From the cell containing the given text, extract its center point as (X, Y) coordinate. 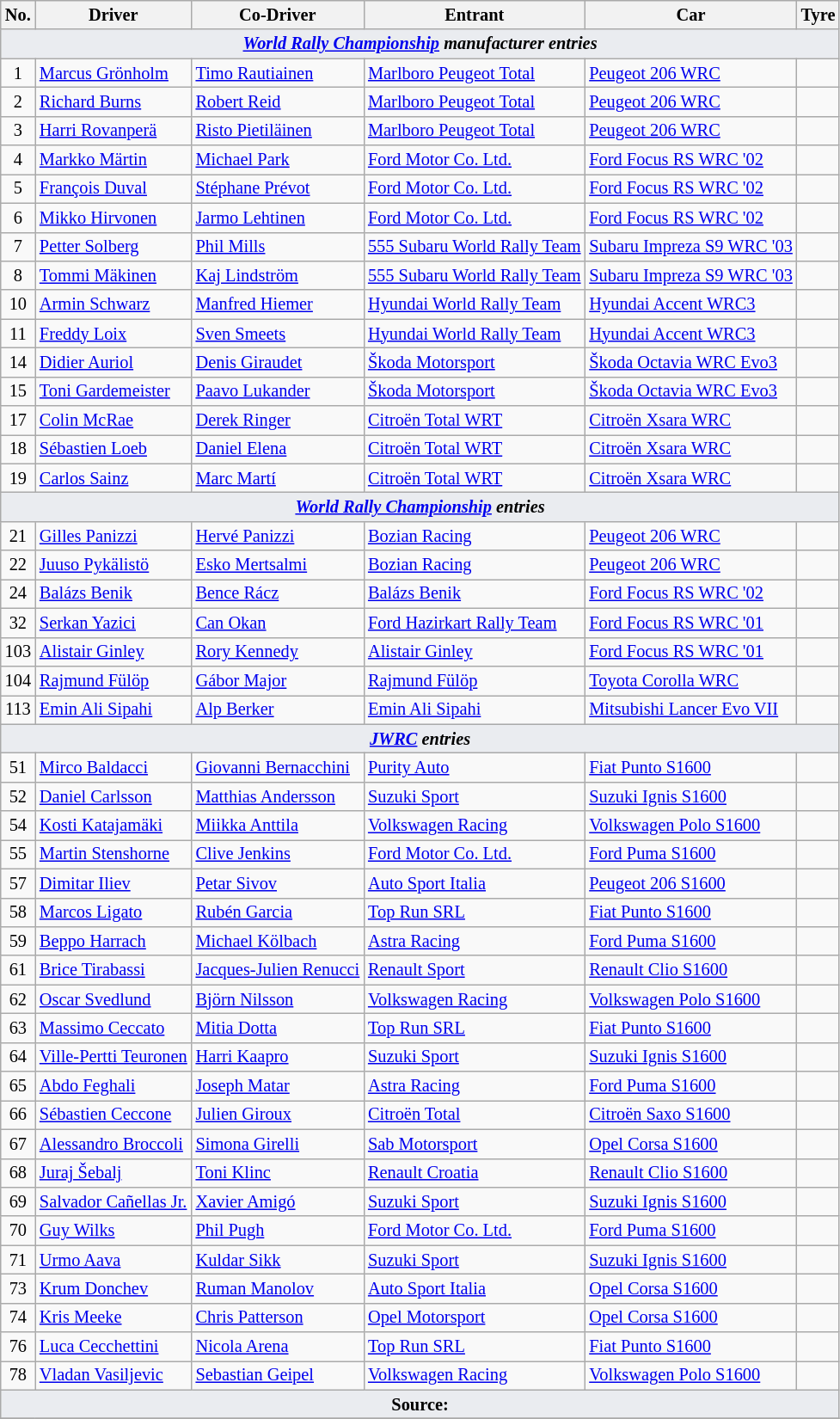
21 (18, 536)
55 (18, 854)
Citroën Total (475, 1115)
Urmo Aava (113, 1260)
Abdo Feghali (113, 1086)
Guy Wilks (113, 1231)
70 (18, 1231)
Massimo Ceccato (113, 1028)
58 (18, 912)
Sébastien Loeb (113, 449)
59 (18, 941)
Björn Nilsson (278, 999)
Esko Mertsalmi (278, 565)
Timo Rautiainen (278, 73)
Xavier Amigó (278, 1201)
6 (18, 218)
Jarmo Lehtinen (278, 218)
5 (18, 188)
Stéphane Prévot (278, 188)
74 (18, 1318)
Kosti Katajamäki (113, 826)
51 (18, 767)
World Rally Championship manufacturer entries (420, 44)
Toni Gardemeister (113, 391)
32 (18, 623)
Ville-Pertti Teuronen (113, 1057)
Sebastian Geipel (278, 1375)
Risto Pietiläinen (278, 131)
52 (18, 796)
Giovanni Bernacchini (278, 767)
Kris Meeke (113, 1318)
Purity Auto (475, 767)
Paavo Lukander (278, 391)
Entrant (475, 15)
78 (18, 1375)
69 (18, 1201)
Armin Schwarz (113, 304)
11 (18, 334)
Peugeot 206 S1600 (690, 883)
Toni Klinc (278, 1173)
Salvador Cañellas Jr. (113, 1201)
World Rally Championship entries (420, 507)
Driver (113, 15)
Renault Croatia (475, 1173)
Alp Berker (278, 709)
Juraj Šebalj (113, 1173)
24 (18, 593)
57 (18, 883)
Alessandro Broccoli (113, 1144)
Gilles Panizzi (113, 536)
Martin Stenshorne (113, 854)
Harri Kaapro (278, 1057)
103 (18, 652)
Opel Motorsport (475, 1318)
Denis Giraudet (278, 362)
2 (18, 101)
67 (18, 1144)
73 (18, 1288)
Ruman Manolov (278, 1288)
Manfred Hiemer (278, 304)
63 (18, 1028)
15 (18, 391)
3 (18, 131)
18 (18, 449)
54 (18, 826)
61 (18, 970)
Phil Mills (278, 247)
Petter Solberg (113, 247)
Hervé Panizzi (278, 536)
Car (690, 15)
Citroën Saxo S1600 (690, 1115)
64 (18, 1057)
Juuso Pykälistö (113, 565)
Renault Sport (475, 970)
Miikka Anttila (278, 826)
Mitsubishi Lancer Evo VII (690, 709)
14 (18, 362)
Marcos Ligato (113, 912)
Vladan Vasiljevic (113, 1375)
66 (18, 1115)
Toyota Corolla WRC (690, 680)
Petar Sivov (278, 883)
22 (18, 565)
10 (18, 304)
Beppo Harrach (113, 941)
Tyre (819, 15)
Rubén Garcia (278, 912)
Krum Donchev (113, 1288)
Joseph Matar (278, 1086)
Marcus Grönholm (113, 73)
Daniel Carlsson (113, 796)
8 (18, 275)
Clive Jenkins (278, 854)
Oscar Svedlund (113, 999)
Nicola Arena (278, 1347)
Colin McRae (113, 421)
Rory Kennedy (278, 652)
7 (18, 247)
Jacques-Julien Renucci (278, 970)
Phil Pugh (278, 1231)
Richard Burns (113, 101)
Harri Rovanperä (113, 131)
Mitia Dotta (278, 1028)
Gábor Major (278, 680)
104 (18, 680)
Luca Cecchettini (113, 1347)
1 (18, 73)
Chris Patterson (278, 1318)
Simona Girelli (278, 1144)
17 (18, 421)
Serkan Yazici (113, 623)
Mikko Hirvonen (113, 218)
Daniel Elena (278, 449)
Freddy Loix (113, 334)
65 (18, 1086)
François Duval (113, 188)
Marc Martí (278, 478)
Tommi Mäkinen (113, 275)
Can Okan (278, 623)
JWRC entries (420, 739)
Co-Driver (278, 15)
Kuldar Sikk (278, 1260)
Kaj Lindström (278, 275)
Dimitar Iliev (113, 883)
68 (18, 1173)
Robert Reid (278, 101)
71 (18, 1260)
76 (18, 1347)
62 (18, 999)
Ford Hazirkart Rally Team (475, 623)
Carlos Sainz (113, 478)
Sab Motorsport (475, 1144)
19 (18, 478)
Mirco Baldacci (113, 767)
Brice Tirabassi (113, 970)
4 (18, 160)
Bence Rácz (278, 593)
No. (18, 15)
Sébastien Ceccone (113, 1115)
Julien Giroux (278, 1115)
Didier Auriol (113, 362)
113 (18, 709)
Matthias Andersson (278, 796)
Derek Ringer (278, 421)
Michael Park (278, 160)
Source: (420, 1404)
Markko Märtin (113, 160)
Sven Smeets (278, 334)
Michael Kölbach (278, 941)
